Find where the given text appears and provide that cell's center as (x, y) coordinate. 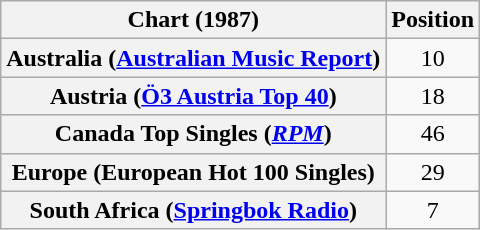
7 (433, 210)
Position (433, 20)
29 (433, 172)
Chart (1987) (194, 20)
Canada Top Singles (RPM) (194, 134)
Austria (Ö3 Austria Top 40) (194, 96)
Europe (European Hot 100 Singles) (194, 172)
10 (433, 58)
18 (433, 96)
South Africa (Springbok Radio) (194, 210)
46 (433, 134)
Australia (Australian Music Report) (194, 58)
